Search for the cell housing the specified text and yield its [X, Y] center coordinate. 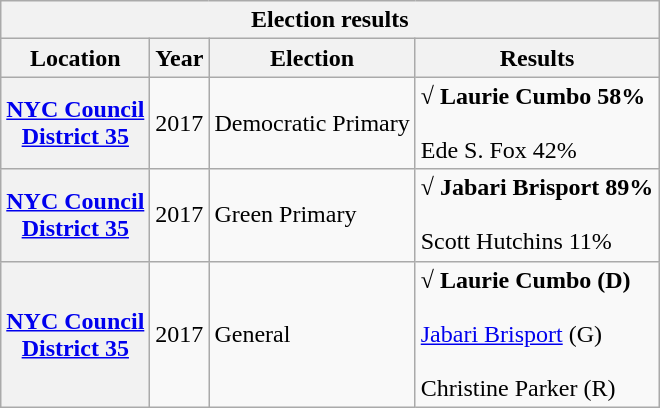
Location [76, 58]
Election [312, 58]
General [312, 334]
Democratic Primary [312, 123]
√ Laurie Cumbo 58%Ede S. Fox 42% [537, 123]
Green Primary [312, 215]
√ Laurie Cumbo (D)Jabari Brisport (G)Christine Parker (R) [537, 334]
√ Jabari Brisport 89%Scott Hutchins 11% [537, 215]
Results [537, 58]
Year [180, 58]
Election results [330, 20]
